Find where the given text appears and provide that cell's center as (x, y) coordinate. 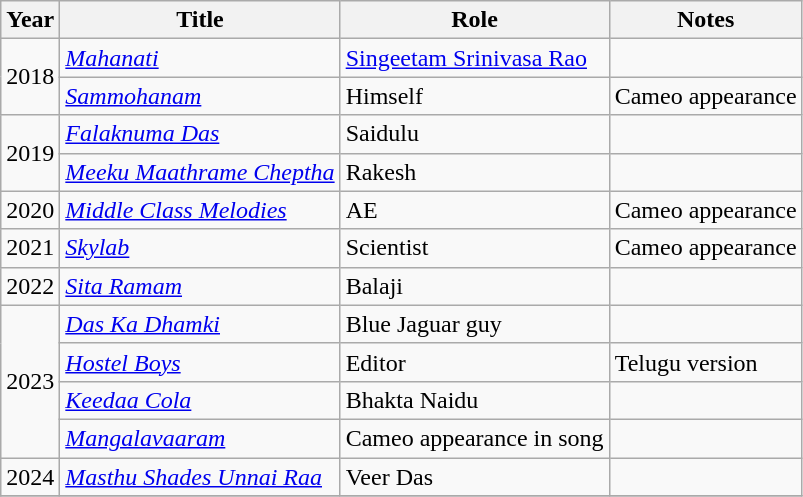
Cameo appearance in song (474, 438)
Middle Class Melodies (200, 210)
2024 (30, 477)
Bhakta Naidu (474, 400)
2019 (30, 153)
AE (474, 210)
2021 (30, 248)
Masthu Shades Unnai Raa (200, 477)
Singeetam Srinivasa Rao (474, 58)
Telugu version (706, 362)
2023 (30, 381)
Scientist (474, 248)
Balaji (474, 286)
Sita Ramam (200, 286)
Title (200, 20)
Sammohanam (200, 96)
Rakesh (474, 172)
Notes (706, 20)
2022 (30, 286)
Das Ka Dhamki (200, 324)
Himself (474, 96)
2018 (30, 77)
Hostel Boys (200, 362)
Keedaa Cola (200, 400)
Meeku Maathrame Cheptha (200, 172)
Veer Das (474, 477)
Falaknuma Das (200, 134)
2020 (30, 210)
Mahanati (200, 58)
Year (30, 20)
Editor (474, 362)
Blue Jaguar guy (474, 324)
Skylab (200, 248)
Role (474, 20)
Saidulu (474, 134)
Mangalavaaram (200, 438)
